Pinpoint the cell where the given text exists, returning its (x, y) midpoint coordinate. 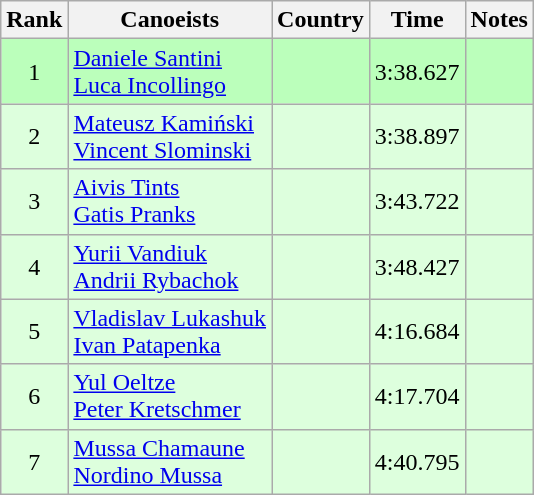
Vladislav LukashukIvan Patapenka (170, 332)
5 (34, 332)
7 (34, 462)
3:48.427 (417, 266)
4 (34, 266)
2 (34, 136)
4:16.684 (417, 332)
Time (417, 20)
Daniele SantiniLuca Incollingo (170, 72)
Notes (499, 20)
4:17.704 (417, 396)
3 (34, 202)
1 (34, 72)
3:38.627 (417, 72)
3:38.897 (417, 136)
Mussa ChamauneNordino Mussa (170, 462)
Yurii VandiukAndrii Rybachok (170, 266)
Rank (34, 20)
Canoeists (170, 20)
6 (34, 396)
4:40.795 (417, 462)
Mateusz KamińskiVincent Slominski (170, 136)
Aivis TintsGatis Pranks (170, 202)
3:43.722 (417, 202)
Country (321, 20)
Yul OeltzePeter Kretschmer (170, 396)
